Determine the [x, y] coordinate at the center of the cell enclosing the given text.  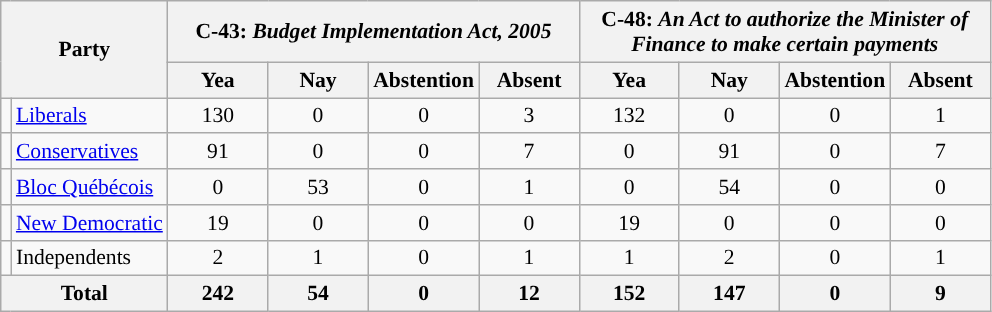
53 [318, 187]
152 [629, 294]
Independents [90, 258]
Bloc Québécois [90, 187]
Party [84, 50]
New Democratic [90, 223]
242 [218, 294]
9 [940, 294]
C-43: Budget Implementation Act, 2005 [374, 32]
3 [529, 116]
130 [218, 116]
Total [84, 294]
132 [629, 116]
147 [729, 294]
Conservatives [90, 152]
12 [529, 294]
Liberals [90, 116]
C-48: An Act to authorize the Minister of Finance to make certain payments [784, 32]
